Identify which cell holds the provided text, then report its (x, y) central coordinate. 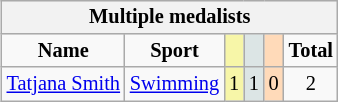
Tatjana Smith (64, 84)
Swimming (174, 84)
Total (311, 51)
Sport (174, 51)
Name (64, 51)
0 (274, 84)
Multiple medalists (170, 17)
2 (311, 84)
